Extract the [X, Y] coordinate from the center of the cell holding the provided text.  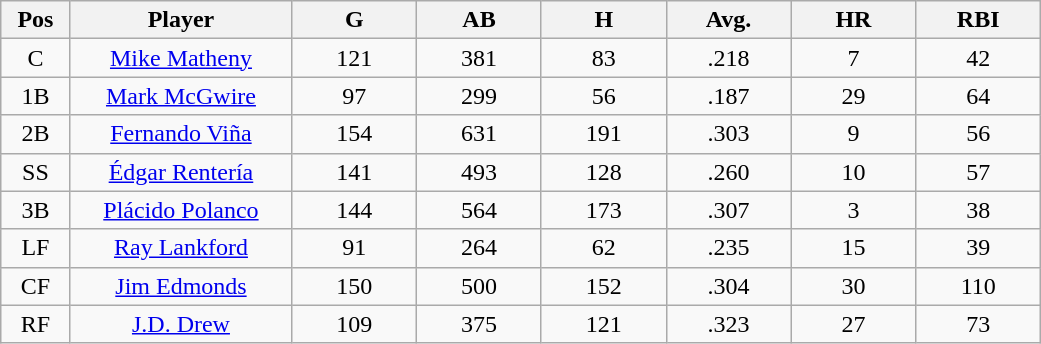
Mark McGwire [181, 96]
39 [978, 248]
154 [354, 134]
H [604, 20]
42 [978, 58]
493 [480, 172]
.307 [728, 210]
.304 [728, 286]
Avg. [728, 20]
AB [480, 20]
.235 [728, 248]
3B [36, 210]
Player [181, 20]
564 [480, 210]
Jim Edmonds [181, 286]
1B [36, 96]
144 [354, 210]
RBI [978, 20]
264 [480, 248]
62 [604, 248]
299 [480, 96]
191 [604, 134]
LF [36, 248]
10 [854, 172]
Fernando Viña [181, 134]
64 [978, 96]
110 [978, 286]
J.D. Drew [181, 324]
15 [854, 248]
Pos [36, 20]
73 [978, 324]
30 [854, 286]
Plácido Polanco [181, 210]
Édgar Rentería [181, 172]
3 [854, 210]
CF [36, 286]
152 [604, 286]
G [354, 20]
27 [854, 324]
38 [978, 210]
2B [36, 134]
SS [36, 172]
150 [354, 286]
Ray Lankford [181, 248]
173 [604, 210]
83 [604, 58]
57 [978, 172]
381 [480, 58]
RF [36, 324]
500 [480, 286]
.260 [728, 172]
.323 [728, 324]
29 [854, 96]
7 [854, 58]
.187 [728, 96]
.218 [728, 58]
C [36, 58]
HR [854, 20]
128 [604, 172]
Mike Matheny [181, 58]
141 [354, 172]
97 [354, 96]
9 [854, 134]
.303 [728, 134]
631 [480, 134]
109 [354, 324]
375 [480, 324]
91 [354, 248]
